Pinpoint the cell where the given text exists, returning its (x, y) midpoint coordinate. 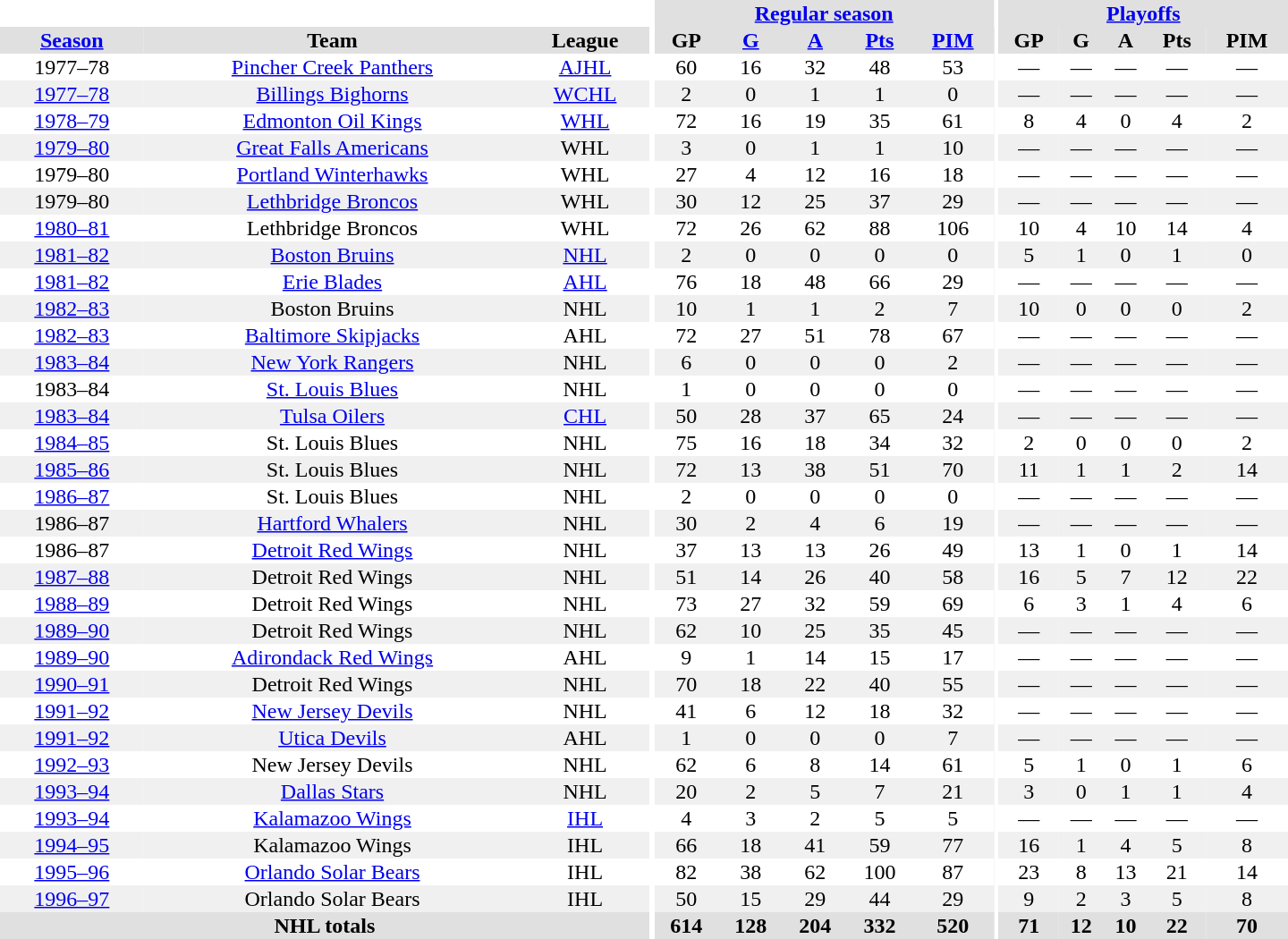
Dallas Stars (333, 791)
76 (686, 282)
60 (686, 67)
520 (953, 926)
23 (1029, 872)
Team (333, 40)
45 (953, 630)
WCHL (585, 94)
88 (879, 228)
Billings Bighorns (333, 94)
106 (953, 228)
Season (72, 40)
1984–85 (72, 443)
1988–89 (72, 604)
Erie Blades (333, 282)
Baltimore Skipjacks (333, 335)
75 (686, 443)
1990–91 (72, 684)
73 (686, 604)
204 (815, 926)
Pincher Creek Panthers (333, 67)
82 (686, 872)
1996–97 (72, 899)
28 (750, 416)
Utica Devils (333, 738)
24 (953, 416)
New York Rangers (333, 362)
77 (953, 845)
44 (879, 899)
Regular season (824, 13)
1994–95 (72, 845)
100 (879, 872)
1992–93 (72, 765)
NHL totals (325, 926)
CHL (585, 416)
1987–88 (72, 577)
Edmonton Oil Kings (333, 121)
332 (879, 926)
614 (686, 926)
Tulsa Oilers (333, 416)
128 (750, 926)
67 (953, 335)
34 (879, 443)
78 (879, 335)
20 (686, 791)
Portland Winterhawks (333, 174)
58 (953, 577)
Playoffs (1143, 13)
65 (879, 416)
Hartford Whalers (333, 523)
71 (1029, 926)
Adirondack Red Wings (333, 657)
69 (953, 604)
17 (953, 657)
87 (953, 872)
55 (953, 684)
1985–86 (72, 469)
1995–96 (72, 872)
49 (953, 550)
AJHL (585, 67)
1980–81 (72, 228)
1978–79 (72, 121)
Great Falls Americans (333, 148)
League (585, 40)
53 (953, 67)
11 (1029, 469)
